Capture the cell that displays the provided text and extract its [X, Y] central coordinate. 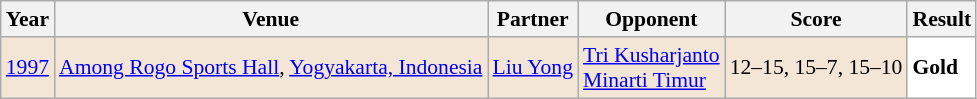
Liu Yong [534, 68]
Gold [942, 68]
1997 [28, 68]
Year [28, 19]
Opponent [652, 19]
Score [816, 19]
Result [942, 19]
Among Rogo Sports Hall, Yogyakarta, Indonesia [270, 68]
Tri Kusharjanto Minarti Timur [652, 68]
12–15, 15–7, 15–10 [816, 68]
Venue [270, 19]
Partner [534, 19]
